Provide the (x, y) coordinate of the cell's center where the given text is located.  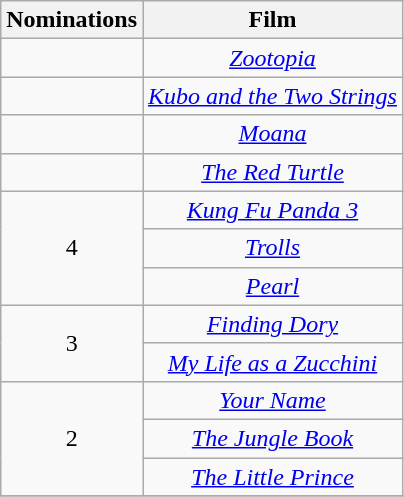
Kubo and the Two Strings (272, 96)
Trolls (272, 248)
Film (272, 20)
Your Name (272, 400)
Pearl (272, 286)
3 (72, 343)
Finding Dory (272, 324)
Nominations (72, 20)
Zootopia (272, 58)
The Jungle Book (272, 438)
4 (72, 248)
My Life as a Zucchini (272, 362)
The Red Turtle (272, 172)
Kung Fu Panda 3 (272, 210)
The Little Prince (272, 477)
2 (72, 438)
Moana (272, 134)
